Capture the cell that displays the provided text and extract its (X, Y) central coordinate. 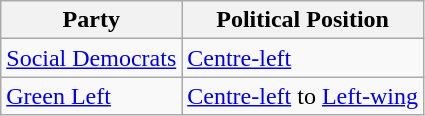
Political Position (303, 20)
Green Left (92, 96)
Party (92, 20)
Centre-left (303, 58)
Social Democrats (92, 58)
Centre-left to Left-wing (303, 96)
